For the text-containing cell, return its midpoint in [x, y] coordinate format. 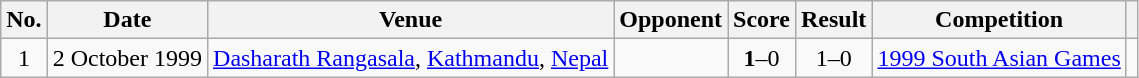
Competition [999, 20]
1999 South Asian Games [999, 58]
No. [24, 20]
Result [833, 20]
1 [24, 58]
Venue [411, 20]
Score [762, 20]
2 October 1999 [127, 58]
Dasharath Rangasala, Kathmandu, Nepal [411, 58]
Opponent [671, 20]
Date [127, 20]
